Determine the (X, Y) coordinate at the center of the cell enclosing the given text.  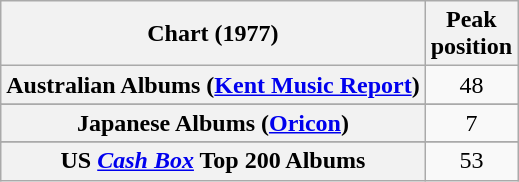
Chart (1977) (213, 34)
Australian Albums (Kent Music Report) (213, 85)
7 (471, 123)
US Cash Box Top 200 Albums (213, 161)
53 (471, 161)
Japanese Albums (Oricon) (213, 123)
48 (471, 85)
Peakposition (471, 34)
